Search for the cell housing the specified text and yield its (x, y) center coordinate. 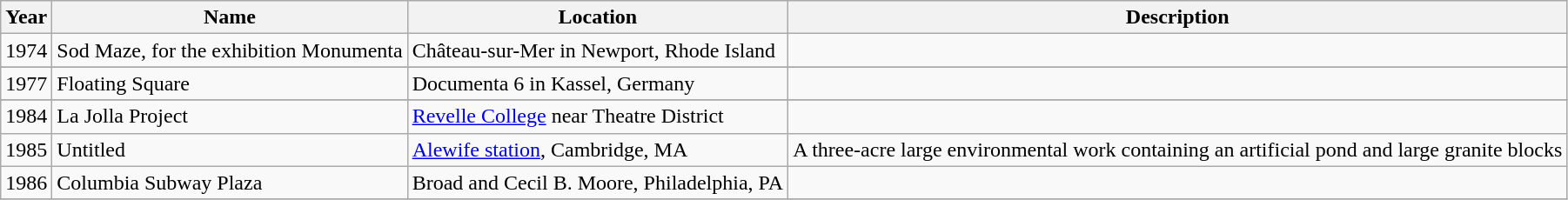
Broad and Cecil B. Moore, Philadelphia, PA (597, 183)
Description (1178, 17)
Columbia Subway Plaza (230, 183)
1977 (26, 83)
Sod Maze, for the exhibition Monumenta (230, 50)
La Jolla Project (230, 117)
1984 (26, 117)
Alewife station, Cambridge, MA (597, 150)
1986 (26, 183)
Floating Square (230, 83)
Documenta 6 in Kassel, Germany (597, 83)
Untitled (230, 150)
Location (597, 17)
Name (230, 17)
Revelle College near Theatre District (597, 117)
1974 (26, 50)
Château-sur-Mer in Newport, Rhode Island (597, 50)
Year (26, 17)
1985 (26, 150)
A three-acre large environmental work containing an artificial pond and large granite blocks (1178, 150)
